Locate the cell with the specified text and output its (X, Y) center coordinate. 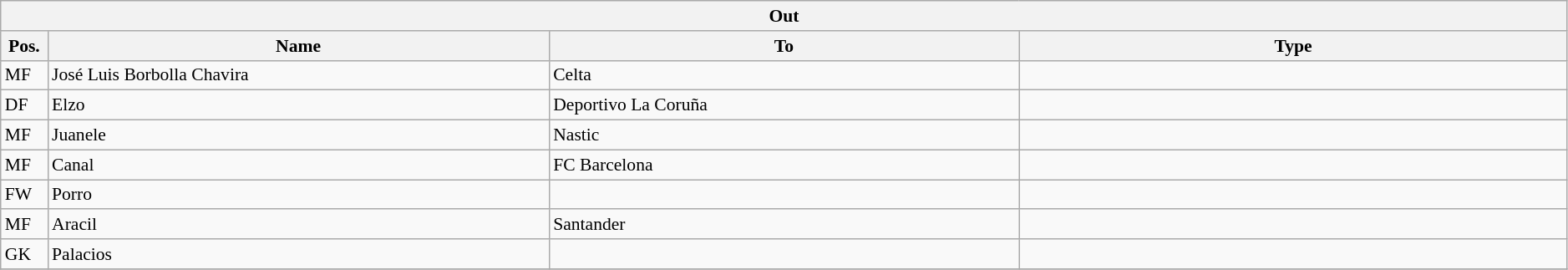
Deportivo La Coruña (784, 105)
José Luis Borbolla Chavira (298, 75)
Pos. (24, 46)
DF (24, 105)
To (784, 46)
FW (24, 195)
Elzo (298, 105)
Out (784, 16)
Juanele (298, 135)
Porro (298, 195)
Name (298, 46)
Aracil (298, 225)
Celta (784, 75)
Palacios (298, 254)
Canal (298, 165)
Nastic (784, 135)
Type (1293, 46)
FC Barcelona (784, 165)
GK (24, 254)
Santander (784, 225)
